Output the [X, Y] coordinate of the center of the cell containing the given text.  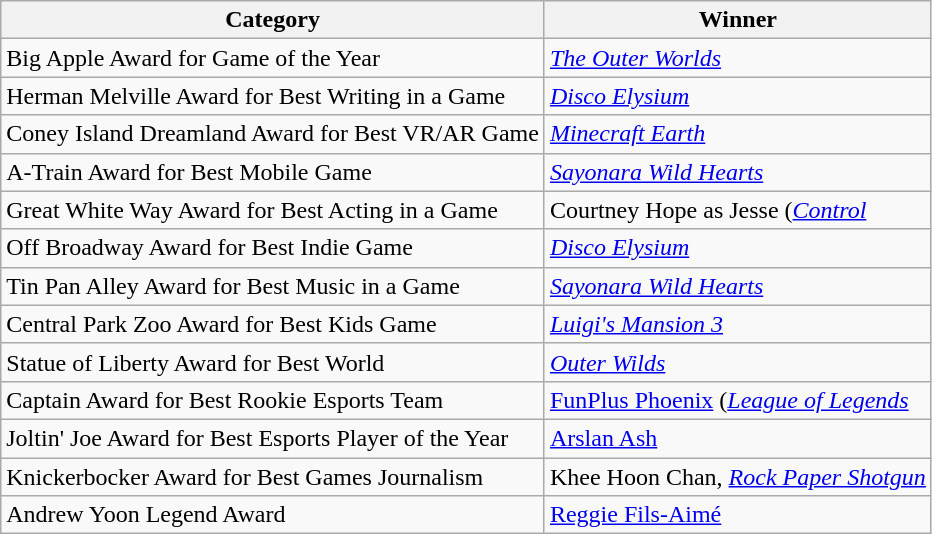
Big Apple Award for Game of the Year [273, 58]
FunPlus Phoenix (League of Legends [738, 400]
Herman Melville Award for Best Writing in a Game [273, 96]
The Outer Worlds [738, 58]
Captain Award for Best Rookie Esports Team [273, 400]
Coney Island Dreamland Award for Best VR/AR Game [273, 134]
A-Train Award for Best Mobile Game [273, 172]
Reggie Fils-Aimé [738, 515]
Off Broadway Award for Best Indie Game [273, 248]
Andrew Yoon Legend Award [273, 515]
Arslan Ash [738, 438]
Great White Way Award for Best Acting in a Game [273, 210]
Statue of Liberty Award for Best World [273, 362]
Joltin' Joe Award for Best Esports Player of the Year [273, 438]
Central Park Zoo Award for Best Kids Game [273, 324]
Knickerbocker Award for Best Games Journalism [273, 477]
Khee Hoon Chan, Rock Paper Shotgun [738, 477]
Tin Pan Alley Award for Best Music in a Game [273, 286]
Category [273, 20]
Winner [738, 20]
Courtney Hope as Jesse (Control [738, 210]
Minecraft Earth [738, 134]
Luigi's Mansion 3 [738, 324]
Outer Wilds [738, 362]
